Provide the (x, y) coordinate of the cell's center where the given text is located.  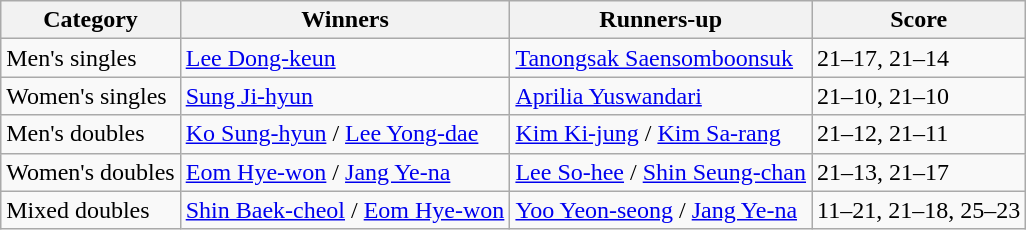
Ko Sung-hyun / Lee Yong-dae (345, 134)
Category (90, 20)
Sung Ji-hyun (345, 96)
Runners-up (661, 20)
21–10, 21–10 (919, 96)
Lee So-hee / Shin Seung-chan (661, 172)
Score (919, 20)
Women's singles (90, 96)
11–21, 21–18, 25–23 (919, 210)
Shin Baek-cheol / Eom Hye-won (345, 210)
21–13, 21–17 (919, 172)
Tanongsak Saensomboonsuk (661, 58)
Men's doubles (90, 134)
Winners (345, 20)
Men's singles (90, 58)
Aprilia Yuswandari (661, 96)
Yoo Yeon-seong / Jang Ye-na (661, 210)
Women's doubles (90, 172)
Eom Hye-won / Jang Ye-na (345, 172)
Kim Ki-jung / Kim Sa-rang (661, 134)
Lee Dong-keun (345, 58)
21–12, 21–11 (919, 134)
Mixed doubles (90, 210)
21–17, 21–14 (919, 58)
